Output the (X, Y) coordinate of the center of the cell containing the given text.  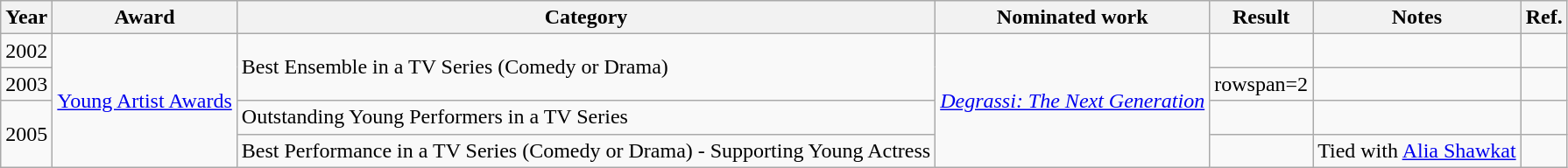
Young Artist Awards (145, 101)
Ref. (1543, 17)
Year (26, 17)
2005 (26, 134)
Award (145, 17)
2002 (26, 51)
Nominated work (1072, 17)
Outstanding Young Performers in a TV Series (585, 117)
Result (1261, 17)
Category (585, 17)
Best Performance in a TV Series (Comedy or Drama) - Supporting Young Actress (585, 150)
Tied with Alia Shawkat (1417, 150)
Notes (1417, 17)
2003 (26, 84)
rowspan=2 (1261, 84)
Best Ensemble in a TV Series (Comedy or Drama) (585, 67)
Degrassi: The Next Generation (1072, 101)
